Output the [X, Y] coordinate of the center of the cell containing the given text.  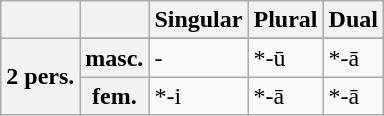
fem. [114, 96]
2 pers. [40, 77]
masc. [114, 58]
Singular [198, 20]
Dual [353, 20]
*-i [198, 96]
*-ū [286, 58]
- [198, 58]
Plural [286, 20]
